From the cell containing the given text, extract its center point as (X, Y) coordinate. 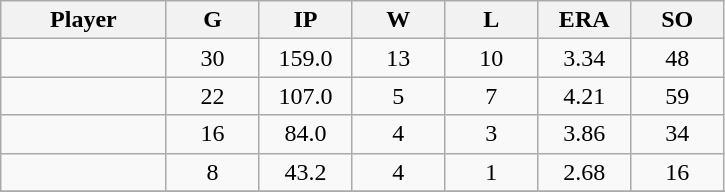
107.0 (306, 96)
43.2 (306, 172)
Player (84, 20)
G (212, 20)
L (492, 20)
IP (306, 20)
7 (492, 96)
1 (492, 172)
84.0 (306, 134)
59 (678, 96)
3.86 (584, 134)
13 (398, 58)
3 (492, 134)
2.68 (584, 172)
5 (398, 96)
34 (678, 134)
3.34 (584, 58)
22 (212, 96)
48 (678, 58)
ERA (584, 20)
8 (212, 172)
10 (492, 58)
SO (678, 20)
30 (212, 58)
159.0 (306, 58)
W (398, 20)
4.21 (584, 96)
